Pinpoint the cell where the given text exists, returning its (X, Y) midpoint coordinate. 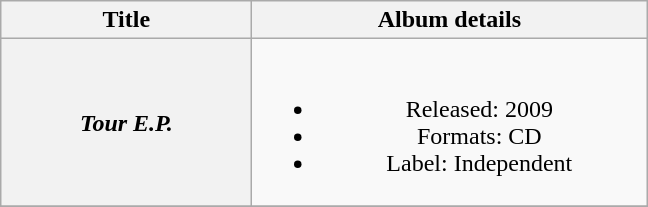
Tour E.P. (126, 122)
Released: 2009Formats: CDLabel: Independent (450, 122)
Title (126, 20)
Album details (450, 20)
